From the cell containing the given text, extract its center point as [x, y] coordinate. 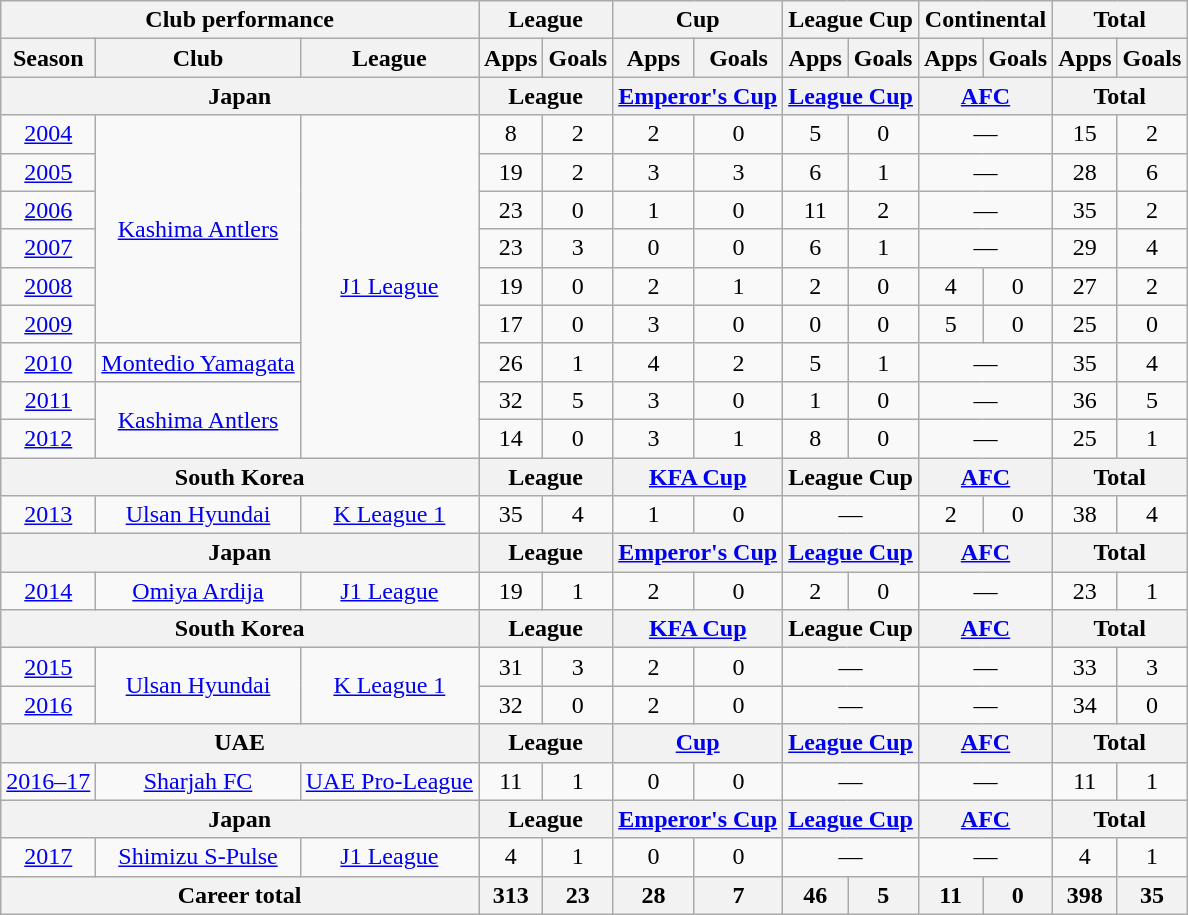
2013 [48, 515]
Club [198, 58]
Omiya Ardija [198, 591]
UAE Pro-League [389, 781]
2017 [48, 857]
UAE [240, 743]
27 [1085, 286]
36 [1085, 400]
38 [1085, 515]
31 [511, 667]
Season [48, 58]
14 [511, 438]
2015 [48, 667]
34 [1085, 705]
2004 [48, 134]
2006 [48, 210]
15 [1085, 134]
17 [511, 324]
2014 [48, 591]
26 [511, 362]
2005 [48, 172]
2016–17 [48, 781]
2012 [48, 438]
398 [1085, 895]
7 [738, 895]
Sharjah FC [198, 781]
2009 [48, 324]
Career total [240, 895]
2008 [48, 286]
2016 [48, 705]
Shimizu S-Pulse [198, 857]
2007 [48, 248]
Club performance [240, 20]
313 [511, 895]
2010 [48, 362]
46 [816, 895]
33 [1085, 667]
Montedio Yamagata [198, 362]
29 [1085, 248]
2011 [48, 400]
Continental [985, 20]
